Determine the [x, y] coordinate at the center of the cell enclosing the given text.  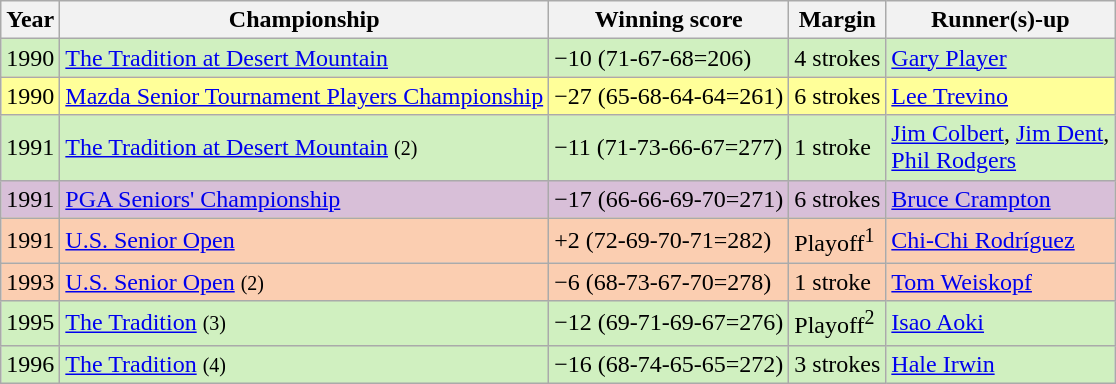
−11 (71-73-66-67=277) [669, 148]
PGA Seniors' Championship [304, 199]
The Tradition at Desert Mountain (2) [304, 148]
−17 (66-66-69-70=271) [669, 199]
+2 (72-69-70-71=282) [669, 240]
1995 [30, 324]
Margin [838, 20]
1996 [30, 364]
Lee Trevino [1000, 96]
Championship [304, 20]
3 strokes [838, 364]
Gary Player [1000, 58]
Tom Weiskopf [1000, 282]
1993 [30, 282]
Hale Irwin [1000, 364]
Jim Colbert, Jim Dent, Phil Rodgers [1000, 148]
Mazda Senior Tournament Players Championship [304, 96]
−27 (65-68-64-64=261) [669, 96]
The Tradition (3) [304, 324]
Playoff1 [838, 240]
U.S. Senior Open [304, 240]
−12 (69-71-69-67=276) [669, 324]
The Tradition at Desert Mountain [304, 58]
Playoff2 [838, 324]
−16 (68-74-65-65=272) [669, 364]
Runner(s)-up [1000, 20]
−10 (71-67-68=206) [669, 58]
Isao Aoki [1000, 324]
−6 (68-73-67-70=278) [669, 282]
Year [30, 20]
Chi-Chi Rodríguez [1000, 240]
4 strokes [838, 58]
The Tradition (4) [304, 364]
Bruce Crampton [1000, 199]
U.S. Senior Open (2) [304, 282]
Winning score [669, 20]
